Search for the cell housing the specified text and yield its [X, Y] center coordinate. 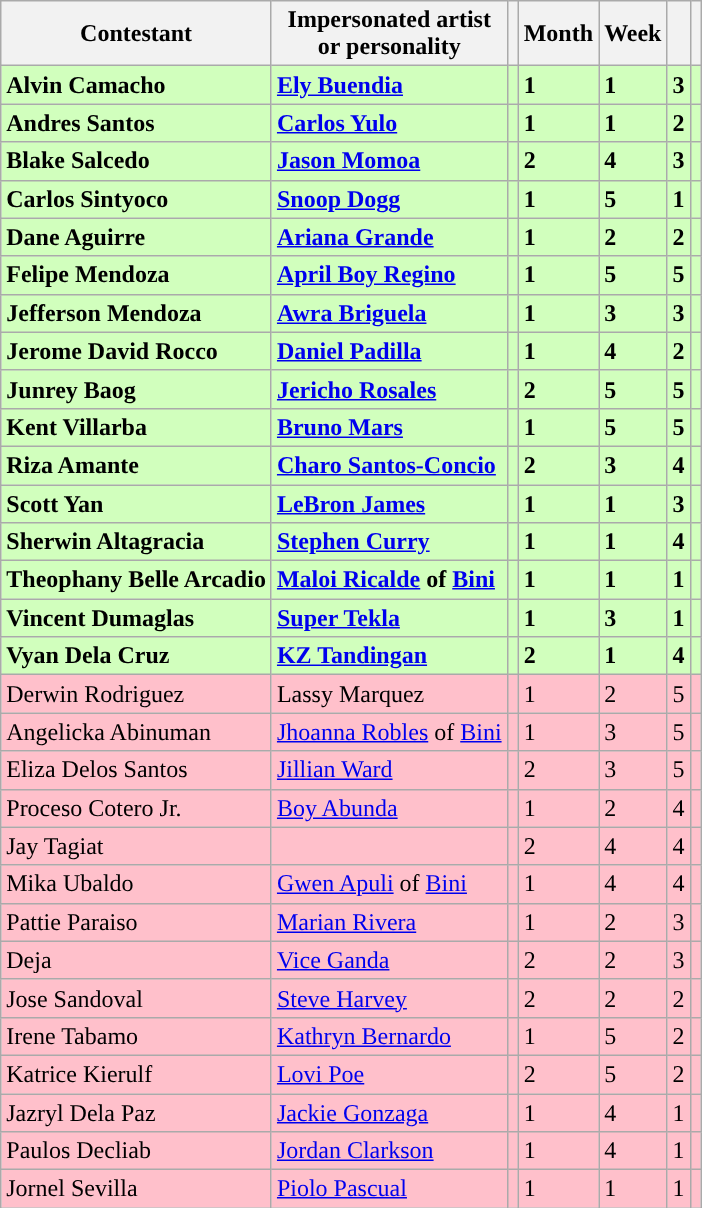
Maloi Ricalde of Bini [389, 580]
Riza Amante [136, 465]
Stephen Curry [389, 542]
Bruno Mars [389, 427]
Piolo Pascual [389, 1189]
Pattie Paraiso [136, 922]
Katrice Kierulf [136, 1074]
Proceso Cotero Jr. [136, 808]
Jornel Sevilla [136, 1189]
Carlos Sintyoco [136, 199]
Jerome David Rocco [136, 351]
Derwin Rodriguez [136, 694]
Alvin Camacho [136, 85]
April Boy Regino [389, 275]
Blake Salcedo [136, 161]
Junrey Baog [136, 389]
Jazryl Dela Paz [136, 1113]
Jillian Ward [389, 770]
Super Tekla [389, 618]
Irene Tabamo [136, 1036]
Kent Villarba [136, 427]
Lassy Marquez [389, 694]
Ariana Grande [389, 237]
Jackie Gonzaga [389, 1113]
Angelicka Abinuman [136, 732]
Charo Santos-Concio [389, 465]
Dane Aguirre [136, 237]
Jason Momoa [389, 161]
Week [633, 34]
Andres Santos [136, 123]
Jefferson Mendoza [136, 313]
Mika Ubaldo [136, 884]
Contestant [136, 34]
Jericho Rosales [389, 389]
Ely Buendia [389, 85]
Jhoanna Robles of Bini [389, 732]
Vice Ganda [389, 960]
Deja [136, 960]
Steve Harvey [389, 998]
LeBron James [389, 503]
Carlos Yulo [389, 123]
Marian Rivera [389, 922]
Gwen Apuli of Bini [389, 884]
Boy Abunda [389, 808]
Theophany Belle Arcadio [136, 580]
Awra Briguela [389, 313]
Jordan Clarkson [389, 1151]
Month [558, 34]
Sherwin Altagracia [136, 542]
Vyan Dela Cruz [136, 656]
Vincent Dumaglas [136, 618]
Scott Yan [136, 503]
KZ Tandingan [389, 656]
Paulos Decliab [136, 1151]
Daniel Padilla [389, 351]
Kathryn Bernardo [389, 1036]
Jose Sandoval [136, 998]
Jay Tagiat [136, 846]
Impersonated artistor personality [389, 34]
Eliza Delos Santos [136, 770]
Felipe Mendoza [136, 275]
Snoop Dogg [389, 199]
Lovi Poe [389, 1074]
